Detect which cell encompasses the target text, then output its (X, Y) center coordinate. 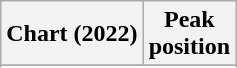
Chart (2022) (72, 34)
Peakposition (189, 34)
